Return the (X, Y) coordinate for the center point of the cell that contains the specified text.  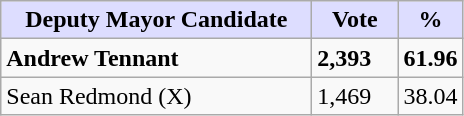
Deputy Mayor Candidate (156, 20)
Sean Redmond (X) (156, 96)
1,469 (355, 96)
38.04 (430, 96)
2,393 (355, 58)
Andrew Tennant (156, 58)
61.96 (430, 58)
Vote (355, 20)
% (430, 20)
